Return (X, Y) of the center of cell containing provided text 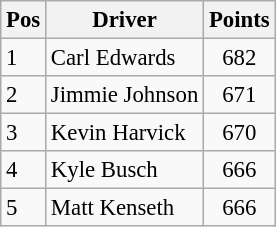
3 (24, 133)
2 (24, 95)
Pos (24, 20)
4 (24, 170)
5 (24, 208)
671 (240, 95)
682 (240, 58)
Carl Edwards (125, 58)
Points (240, 20)
670 (240, 133)
Jimmie Johnson (125, 95)
1 (24, 58)
Kyle Busch (125, 170)
Kevin Harvick (125, 133)
Matt Kenseth (125, 208)
Driver (125, 20)
